Provide the (x, y) coordinate of the cell's center where the given text is located.  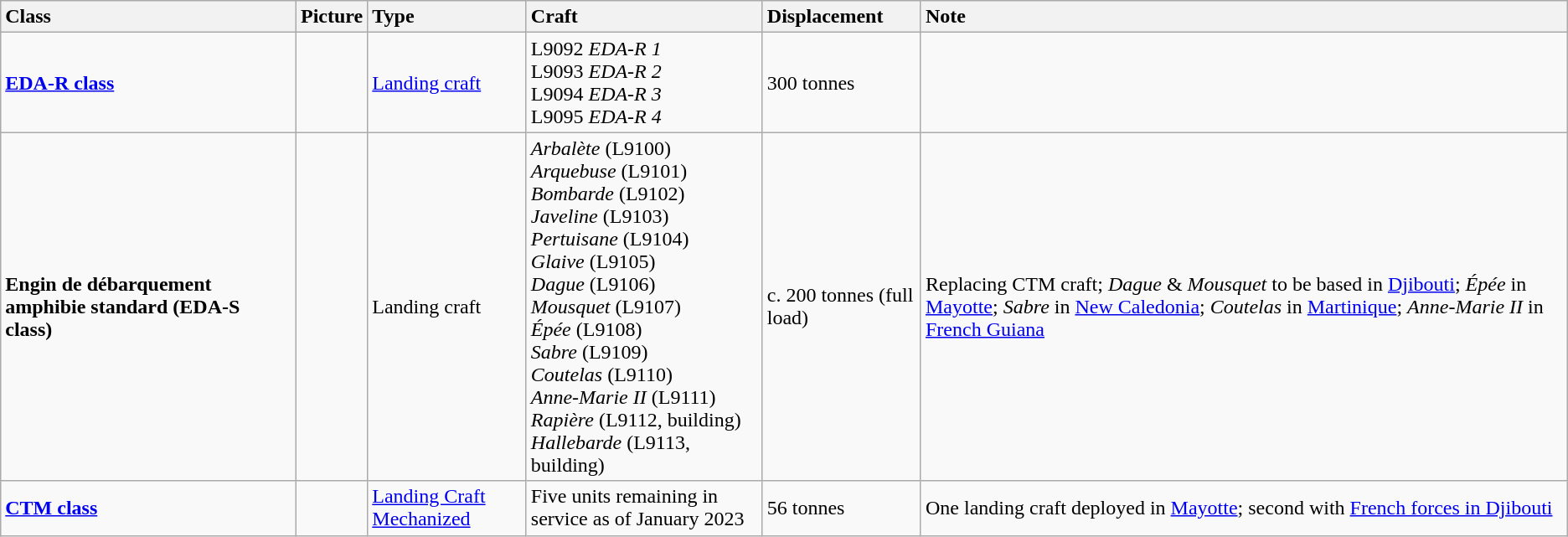
One landing craft deployed in Mayotte; second with French forces in Djibouti (1244, 508)
56 tonnes (841, 508)
Picture (332, 17)
Displacement (841, 17)
300 tonnes (841, 82)
Landing Craft Mechanized (447, 508)
EDA-R class (149, 82)
Type (447, 17)
L9092 EDA-R 1 L9093 EDA-R 2 L9094 EDA-R 3 L9095 EDA-R 4 (644, 82)
Note (1244, 17)
CTM class (149, 508)
Class (149, 17)
c. 200 tonnes (full load) (841, 307)
Craft (644, 17)
Five units remaining in service as of January 2023 (644, 508)
Engin de débarquement amphibie standard (EDA-S class) (149, 307)
